Return (x, y) of the center of cell containing provided text 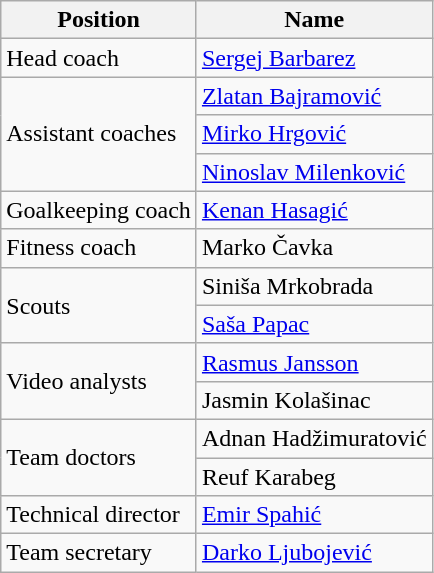
Rasmus Jansson (314, 362)
Technical director (99, 515)
Zlatan Bajramović (314, 96)
Position (99, 20)
Team doctors (99, 457)
Emir Spahić (314, 515)
Siniša Mrkobrada (314, 286)
Goalkeeping coach (99, 210)
Jasmin Kolašinac (314, 400)
Adnan Hadžimuratović (314, 438)
Darko Ljubojević (314, 553)
Reuf Karabeg (314, 477)
Assistant coaches (99, 134)
Team secretary (99, 553)
Saša Papac (314, 324)
Ninoslav Milenković (314, 172)
Scouts (99, 305)
Sergej Barbarez (314, 58)
Mirko Hrgović (314, 134)
Video analysts (99, 381)
Marko Čavka (314, 248)
Fitness coach (99, 248)
Name (314, 20)
Head coach (99, 58)
Kenan Hasagić (314, 210)
